Provide the [x, y] coordinate of the cell's center where the given text is located.  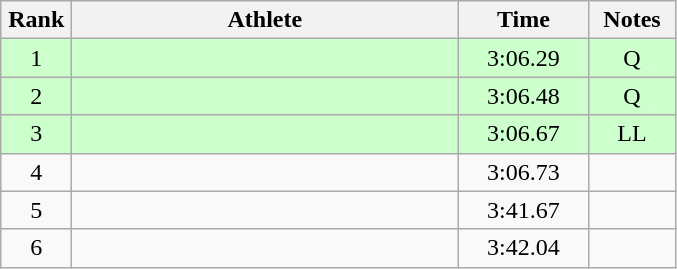
3:06.48 [524, 96]
Notes [632, 20]
6 [36, 248]
3:42.04 [524, 248]
3:06.73 [524, 172]
Athlete [265, 20]
LL [632, 134]
1 [36, 58]
3 [36, 134]
3:06.67 [524, 134]
4 [36, 172]
3:06.29 [524, 58]
2 [36, 96]
Rank [36, 20]
3:41.67 [524, 210]
Time [524, 20]
5 [36, 210]
